Extract the (x, y) coordinate from the center of the cell holding the provided text.  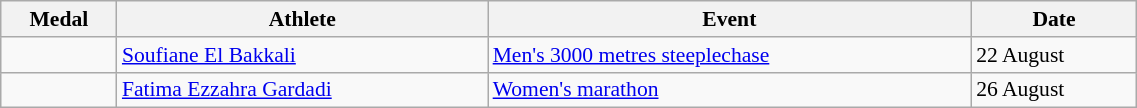
Medal (59, 19)
22 August (1054, 55)
Date (1054, 19)
Event (730, 19)
Women's marathon (730, 90)
Fatima Ezzahra Gardadi (302, 90)
Men's 3000 metres steeplechase (730, 55)
26 August (1054, 90)
Athlete (302, 19)
Soufiane El Bakkali (302, 55)
